Detect which cell encompasses the target text, then output its (x, y) center coordinate. 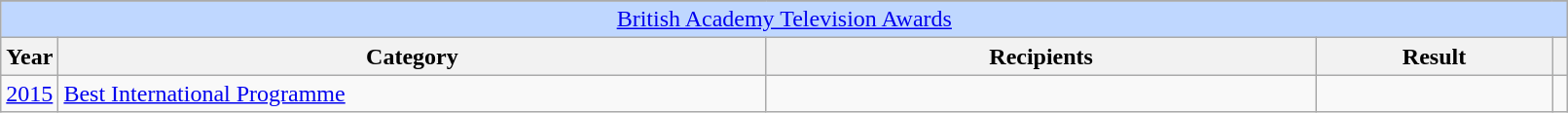
Year (29, 56)
Category (413, 56)
Best International Programme (413, 94)
Result (1434, 56)
British Academy Television Awards (784, 19)
2015 (29, 94)
Recipients (1041, 56)
